Return the (x, y) coordinate for the center point of the cell that contains the specified text.  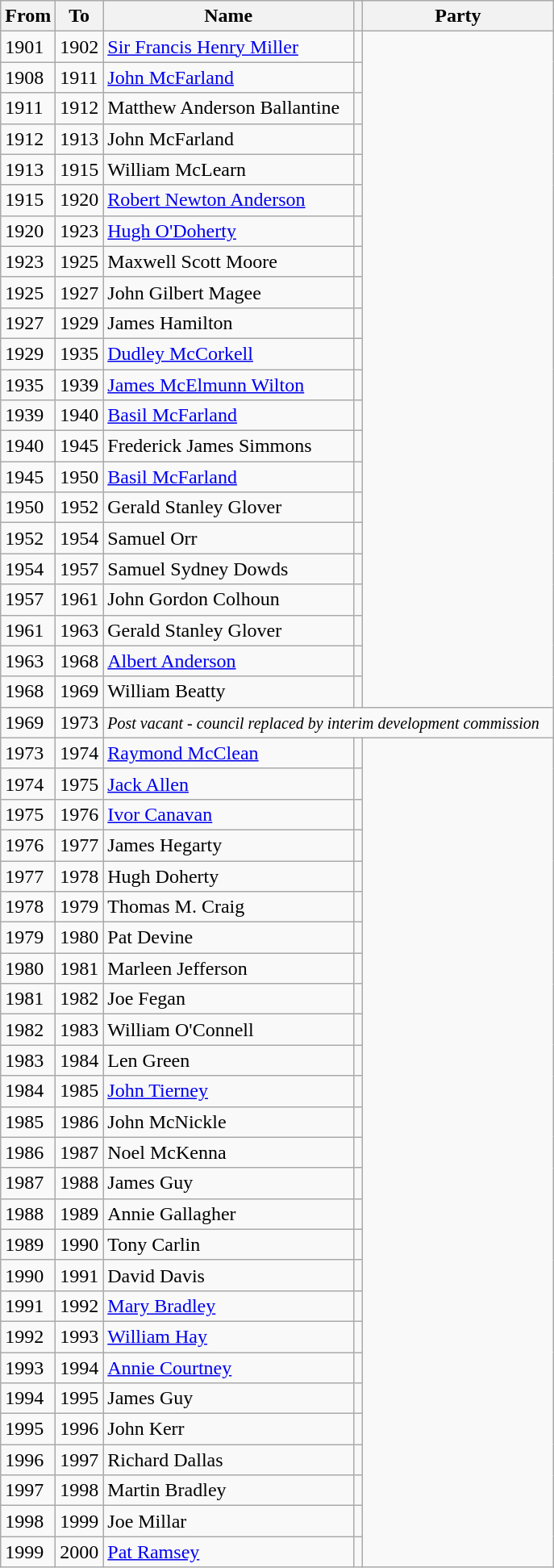
Annie Courtney (229, 1368)
Mary Bradley (229, 1306)
Len Green (229, 1060)
Robert Newton Anderson (229, 200)
1901 (28, 47)
Annie Gallagher (229, 1214)
Albert Anderson (229, 661)
Post vacant - council replaced by interim development commission (328, 722)
David Davis (229, 1275)
Martin Bradley (229, 1491)
Noel McKenna (229, 1152)
Raymond McClean (229, 753)
Hugh Doherty (229, 876)
William Hay (229, 1336)
Name (229, 16)
Party (458, 16)
James Hegarty (229, 845)
1908 (28, 77)
John Gordon Colhoun (229, 600)
Pat Devine (229, 938)
James Hamilton (229, 323)
Samuel Orr (229, 538)
Thomas M. Craig (229, 907)
Pat Ramsey (229, 1552)
2000 (79, 1552)
Sir Francis Henry Miller (229, 47)
William O'Connell (229, 1030)
Joe Millar (229, 1521)
To (79, 16)
Ivor Canavan (229, 814)
Hugh O'Doherty (229, 231)
Dudley McCorkell (229, 353)
1902 (79, 47)
John Tierney (229, 1091)
Richard Dallas (229, 1460)
Maxwell Scott Moore (229, 261)
Tony Carlin (229, 1244)
Joe Fegan (229, 999)
Samuel Sydney Dowds (229, 569)
From (28, 16)
Jack Allen (229, 784)
John McNickle (229, 1122)
Frederick James Simmons (229, 446)
Marleen Jefferson (229, 968)
Matthew Anderson Ballantine (229, 108)
John Gilbert Magee (229, 292)
William Beatty (229, 692)
William McLearn (229, 169)
James McElmunn Wilton (229, 385)
John Kerr (229, 1429)
